Detect which cell encompasses the target text, then output its [x, y] center coordinate. 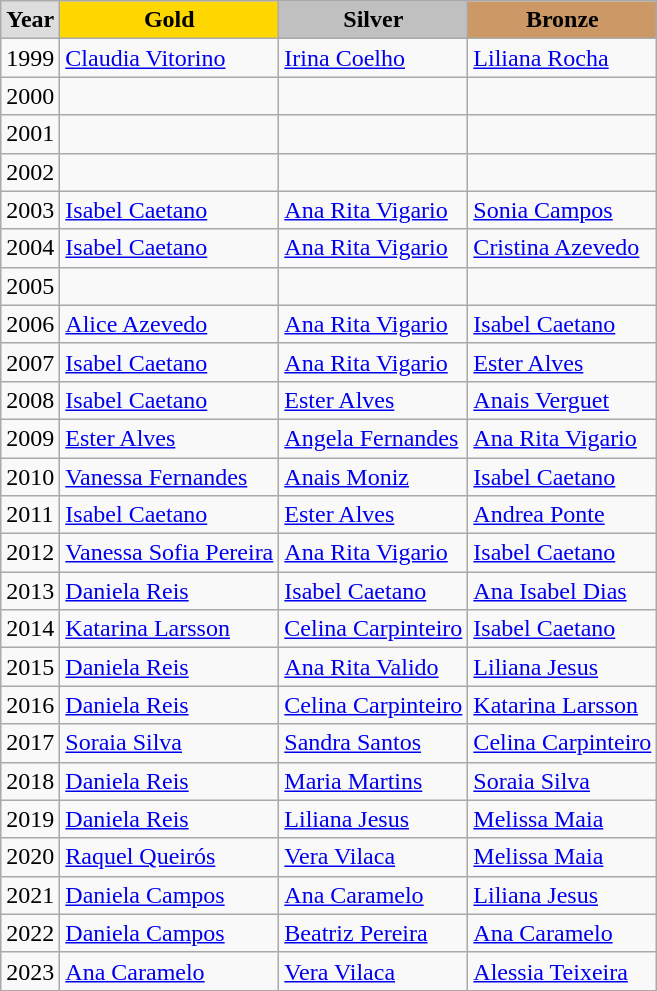
2012 [30, 553]
2013 [30, 591]
Sandra Santos [374, 743]
Silver [374, 20]
Cristina Azevedo [562, 248]
Vanessa Sofia Pereira [170, 553]
2020 [30, 857]
Beatriz Pereira [374, 933]
Liliana Rocha [562, 58]
Alice Azevedo [170, 324]
2007 [30, 362]
Sonia Campos [562, 210]
2002 [30, 172]
Anais Moniz [374, 477]
2018 [30, 781]
Angela Fernandes [374, 438]
2011 [30, 515]
Bronze [562, 20]
2000 [30, 96]
2005 [30, 286]
Ana Rita Valido [374, 667]
2009 [30, 438]
2014 [30, 629]
2006 [30, 324]
2022 [30, 933]
2001 [30, 134]
2008 [30, 400]
Anais Verguet [562, 400]
2010 [30, 477]
Alessia Teixeira [562, 971]
Maria Martins [374, 781]
2021 [30, 895]
Vanessa Fernandes [170, 477]
2017 [30, 743]
2015 [30, 667]
2019 [30, 819]
Claudia Vitorino [170, 58]
2016 [30, 705]
Irina Coelho [374, 58]
Year [30, 20]
Ana Isabel Dias [562, 591]
Andrea Ponte [562, 515]
2023 [30, 971]
Gold [170, 20]
Raquel Queirós [170, 857]
2003 [30, 210]
2004 [30, 248]
1999 [30, 58]
